Extract the [X, Y] coordinate from the center of the cell holding the provided text.  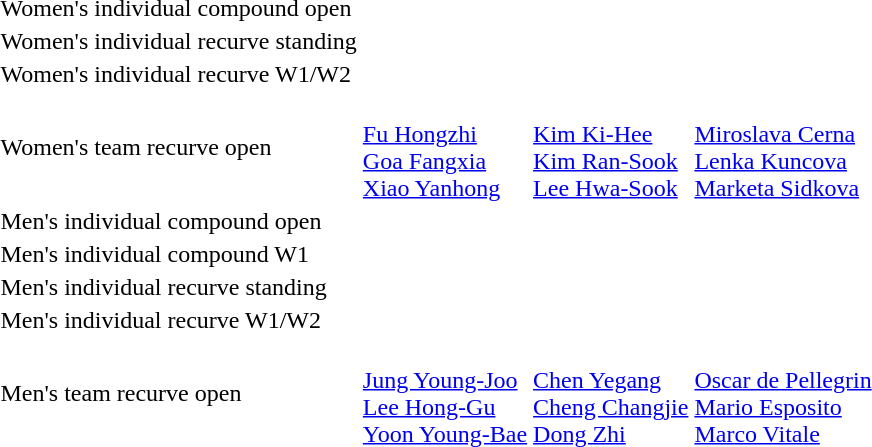
Fu Hongzhi Goa Fangxia Xiao Yanhong [444, 148]
Kim Ki-Hee Kim Ran-Sook Lee Hwa-Sook [611, 148]
